Return the [x, y] coordinate for the center point of the cell that contains the specified text.  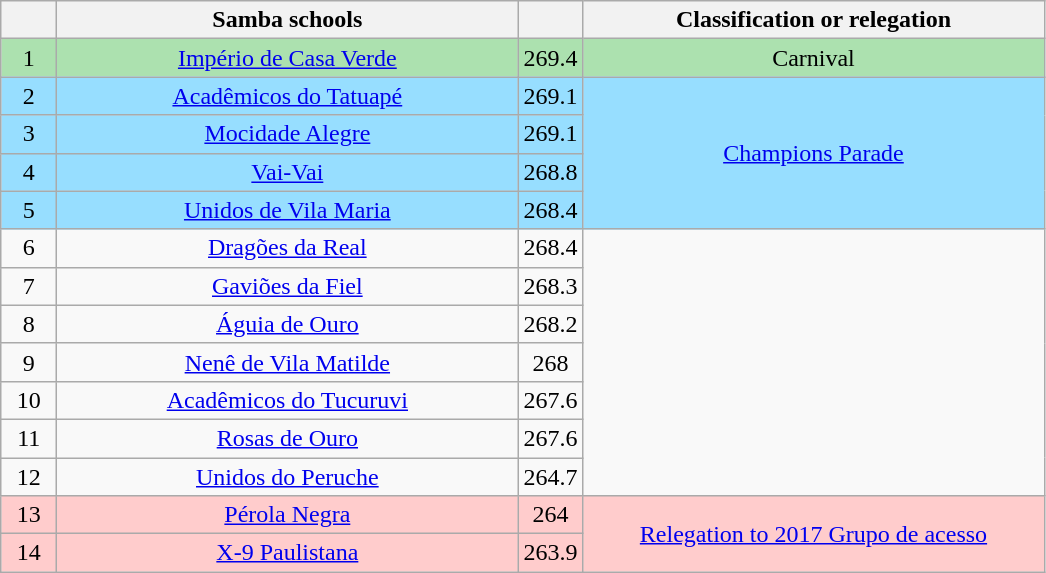
Império de Casa Verde [288, 58]
264.7 [550, 477]
264 [550, 515]
269.4 [550, 58]
Carnival [814, 58]
2 [29, 96]
Vai-Vai [288, 172]
Gaviões da Fiel [288, 286]
268.8 [550, 172]
Relegation to 2017 Grupo de acesso [814, 534]
Águia de Ouro [288, 324]
X-9 Paulistana [288, 553]
6 [29, 248]
5 [29, 210]
Samba schools [288, 20]
3 [29, 134]
9 [29, 362]
Nenê de Vila Matilde [288, 362]
10 [29, 400]
Pérola Negra [288, 515]
Champions Parade [814, 153]
Mocidade Alegre [288, 134]
268.3 [550, 286]
268 [550, 362]
1 [29, 58]
Acadêmicos do Tatuapé [288, 96]
268.2 [550, 324]
12 [29, 477]
Unidos do Peruche [288, 477]
263.9 [550, 553]
11 [29, 438]
Unidos de Vila Maria [288, 210]
4 [29, 172]
Classification or relegation [814, 20]
7 [29, 286]
14 [29, 553]
Acadêmicos do Tucuruvi [288, 400]
Rosas de Ouro [288, 438]
13 [29, 515]
Dragões da Real [288, 248]
8 [29, 324]
